Locate the cell with the specified text and output its [X, Y] center coordinate. 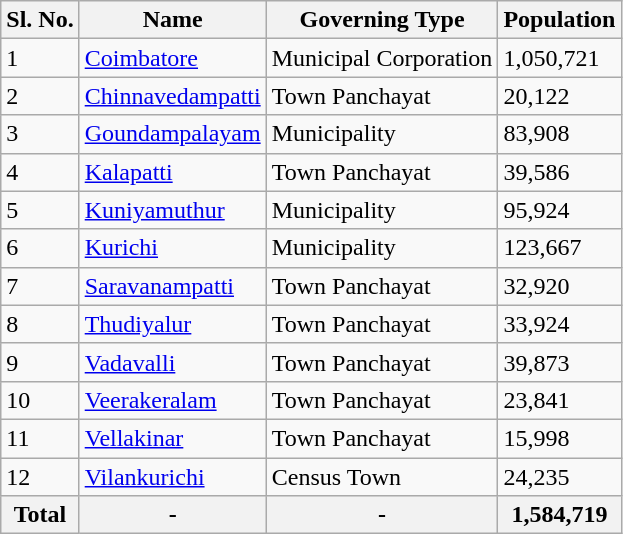
Municipal Corporation [382, 58]
123,667 [560, 248]
83,908 [560, 134]
11 [40, 438]
Sl. No. [40, 20]
Vadavalli [172, 362]
23,841 [560, 400]
Veerakeralam [172, 400]
24,235 [560, 477]
7 [40, 286]
39,586 [560, 172]
1,050,721 [560, 58]
Governing Type [382, 20]
8 [40, 324]
3 [40, 134]
1,584,719 [560, 515]
Vilankurichi [172, 477]
6 [40, 248]
4 [40, 172]
Chinnavedampatti [172, 96]
39,873 [560, 362]
Vellakinar [172, 438]
10 [40, 400]
Goundampalayam [172, 134]
12 [40, 477]
Name [172, 20]
Kalapatti [172, 172]
2 [40, 96]
9 [40, 362]
Kuniyamuthur [172, 210]
1 [40, 58]
5 [40, 210]
Coimbatore [172, 58]
Census Town [382, 477]
95,924 [560, 210]
Kurichi [172, 248]
33,924 [560, 324]
15,998 [560, 438]
Saravanampatti [172, 286]
Thudiyalur [172, 324]
32,920 [560, 286]
Population [560, 20]
20,122 [560, 96]
Total [40, 515]
